Locate the cell with the specified text and output its [x, y] center coordinate. 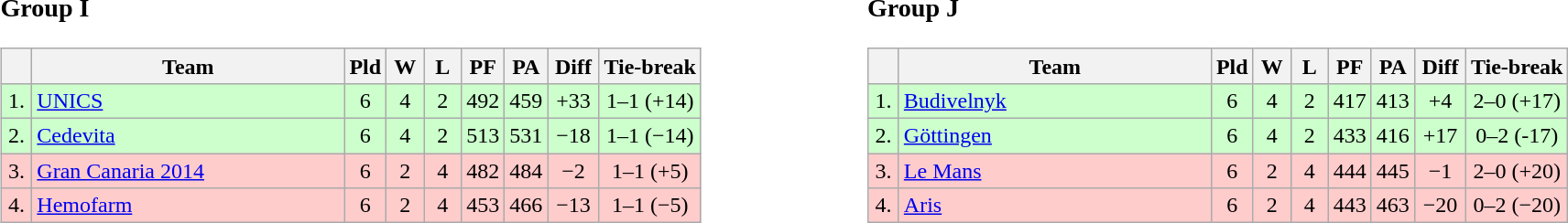
Budivelnyk [1055, 101]
417 [1350, 101]
531 [526, 136]
484 [526, 171]
Aris [1055, 206]
0–2 (−20) [1517, 206]
433 [1350, 136]
−1 [1440, 171]
Gran Canaria 2014 [189, 171]
459 [526, 101]
416 [1392, 136]
1–1 (+5) [650, 171]
1–1 (+14) [650, 101]
Hemofarm [189, 206]
492 [484, 101]
+17 [1440, 136]
513 [484, 136]
2–0 (+17) [1517, 101]
463 [1392, 206]
413 [1392, 101]
−2 [573, 171]
466 [526, 206]
Göttingen [1055, 136]
482 [484, 171]
1–1 (−14) [650, 136]
Le Mans [1055, 171]
+4 [1440, 101]
1–1 (−5) [650, 206]
UNICS [189, 101]
−18 [573, 136]
453 [484, 206]
445 [1392, 171]
2–0 (+20) [1517, 171]
444 [1350, 171]
443 [1350, 206]
Cedevita [189, 136]
+33 [573, 101]
0–2 (-17) [1517, 136]
−20 [1440, 206]
−13 [573, 206]
